From the cell containing the given text, extract its center point as [x, y] coordinate. 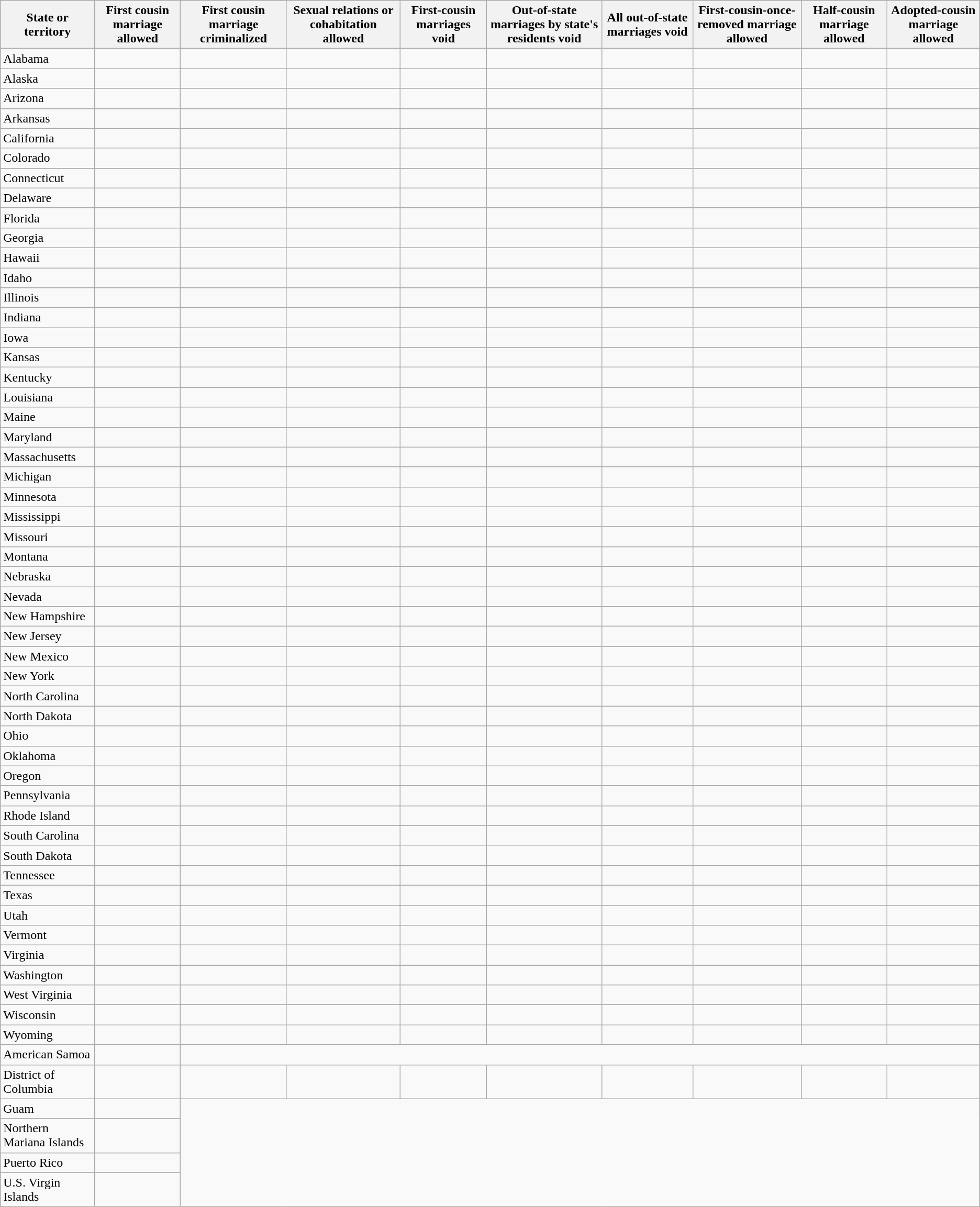
Mississippi [48, 517]
North Carolina [48, 696]
First-cousin marriages void [444, 25]
Half-cousin marriage allowed [844, 25]
Nevada [48, 596]
First cousin marriage allowed [137, 25]
Georgia [48, 238]
All out-of-state marriages void [647, 25]
New Jersey [48, 636]
Northern Mariana Islands [48, 1136]
U.S. Virgin Islands [48, 1189]
Rhode Island [48, 815]
District of Columbia [48, 1081]
Utah [48, 915]
Idaho [48, 278]
Guam [48, 1109]
Nebraska [48, 576]
Missouri [48, 537]
Vermont [48, 935]
New Mexico [48, 656]
Hawaii [48, 258]
Illinois [48, 298]
Iowa [48, 338]
Maine [48, 417]
Pennsylvania [48, 796]
Minnesota [48, 497]
American Samoa [48, 1055]
State or territory [48, 25]
First cousin marriage criminalized [233, 25]
Florida [48, 218]
Colorado [48, 158]
North Dakota [48, 716]
Out-of-state marriages by state's residents void [544, 25]
California [48, 138]
Wisconsin [48, 1015]
First-cousin-once-removed marriage allowed [747, 25]
Tennessee [48, 875]
Kansas [48, 357]
Arkansas [48, 118]
Kentucky [48, 377]
Puerto Rico [48, 1163]
Sexual relations or cohabitation allowed [343, 25]
Washington [48, 975]
Montana [48, 556]
Oklahoma [48, 756]
Louisiana [48, 397]
Oregon [48, 776]
Michigan [48, 477]
Massachusetts [48, 457]
New York [48, 676]
Alabama [48, 59]
Virginia [48, 955]
Indiana [48, 318]
Adopted-cousin marriage allowed [933, 25]
New Hampshire [48, 617]
Alaska [48, 79]
South Dakota [48, 855]
Delaware [48, 198]
Connecticut [48, 178]
Arizona [48, 98]
Texas [48, 895]
Maryland [48, 437]
West Virginia [48, 995]
Wyoming [48, 1035]
Ohio [48, 736]
South Carolina [48, 835]
